Locate the cell with the specified text and output its [X, Y] center coordinate. 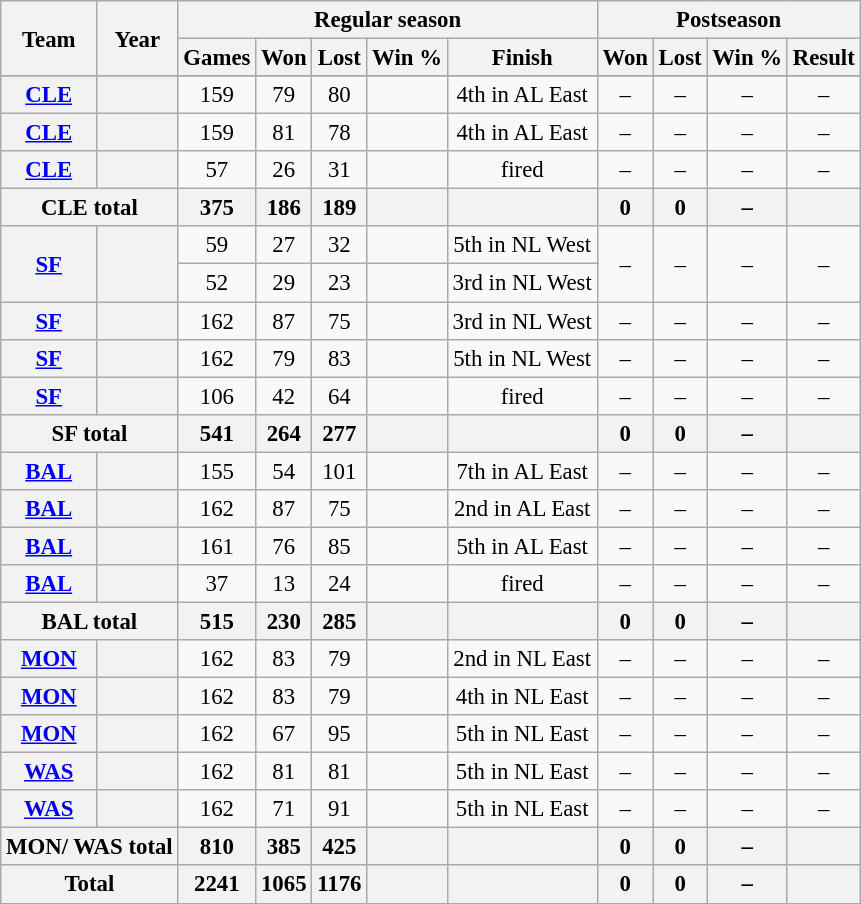
101 [340, 471]
Result [824, 58]
CLE total [90, 208]
2nd in AL East [522, 509]
541 [217, 433]
7th in AL East [522, 471]
161 [217, 546]
SF total [90, 433]
1176 [340, 885]
155 [217, 471]
24 [340, 584]
230 [284, 621]
Total [90, 885]
95 [340, 734]
Team [49, 38]
186 [284, 208]
29 [284, 283]
Finish [522, 58]
13 [284, 584]
Postseason [728, 20]
37 [217, 584]
285 [340, 621]
2241 [217, 885]
106 [217, 396]
189 [340, 208]
26 [284, 170]
MON/ WAS total [90, 847]
85 [340, 546]
71 [284, 809]
Games [217, 58]
78 [340, 133]
64 [340, 396]
32 [340, 245]
4th in NL East [522, 697]
76 [284, 546]
375 [217, 208]
5th in AL East [522, 546]
59 [217, 245]
425 [340, 847]
277 [340, 433]
91 [340, 809]
80 [340, 95]
264 [284, 433]
27 [284, 245]
Regular season [388, 20]
1065 [284, 885]
23 [340, 283]
52 [217, 283]
Year [138, 38]
31 [340, 170]
BAL total [90, 621]
54 [284, 471]
2nd in NL East [522, 659]
67 [284, 734]
515 [217, 621]
810 [217, 847]
385 [284, 847]
57 [217, 170]
42 [284, 396]
